Return the [x, y] coordinate for the center point of the cell that contains the specified text.  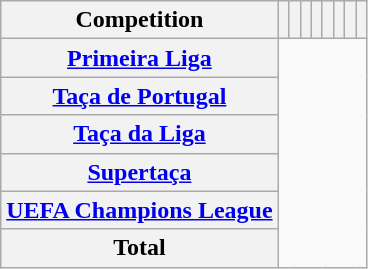
Supertaça [140, 172]
Taça de Portugal [140, 96]
Primeira Liga [140, 58]
Competition [140, 20]
UEFA Champions League [140, 210]
Taça da Liga [140, 134]
Total [140, 248]
